Provide the [x, y] coordinate of the cell's center where the given text is located.  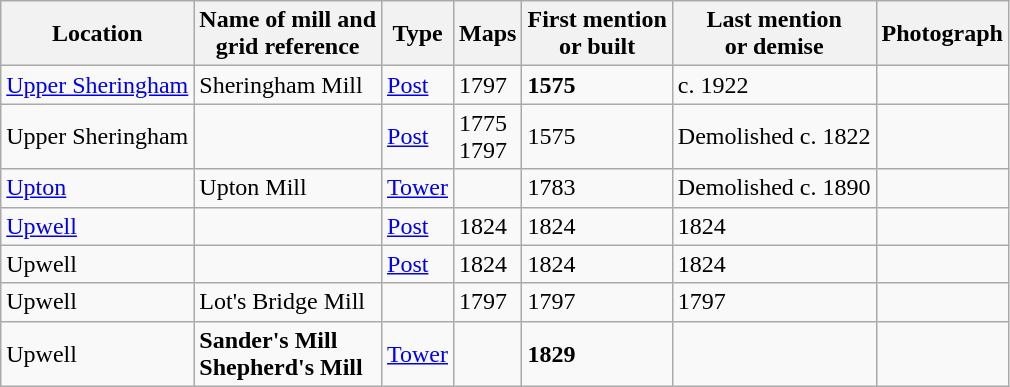
Last mention or demise [774, 34]
Lot's Bridge Mill [288, 302]
Demolished c. 1822 [774, 136]
Maps [488, 34]
Name of mill andgrid reference [288, 34]
c. 1922 [774, 85]
1783 [597, 188]
Upton Mill [288, 188]
Upton [98, 188]
17751797 [488, 136]
Location [98, 34]
Sheringham Mill [288, 85]
Photograph [942, 34]
Demolished c. 1890 [774, 188]
Sander's MillShepherd's Mill [288, 354]
1829 [597, 354]
Type [418, 34]
First mentionor built [597, 34]
